Capture the cell that displays the provided text and extract its [X, Y] central coordinate. 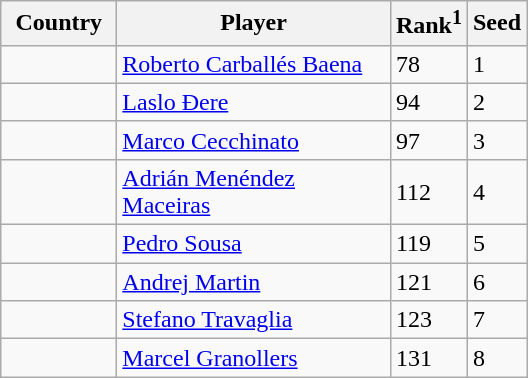
8 [496, 358]
78 [428, 64]
123 [428, 320]
Country [59, 24]
2 [496, 102]
131 [428, 358]
6 [496, 282]
97 [428, 140]
1 [496, 64]
Roberto Carballés Baena [254, 64]
Player [254, 24]
5 [496, 244]
Stefano Travaglia [254, 320]
Rank1 [428, 24]
Seed [496, 24]
112 [428, 192]
Marco Cecchinato [254, 140]
Adrián Menéndez Maceiras [254, 192]
Andrej Martin [254, 282]
Pedro Sousa [254, 244]
Laslo Đere [254, 102]
94 [428, 102]
7 [496, 320]
119 [428, 244]
121 [428, 282]
Marcel Granollers [254, 358]
4 [496, 192]
3 [496, 140]
